Provide the [X, Y] coordinate of the cell's center where the given text is located.  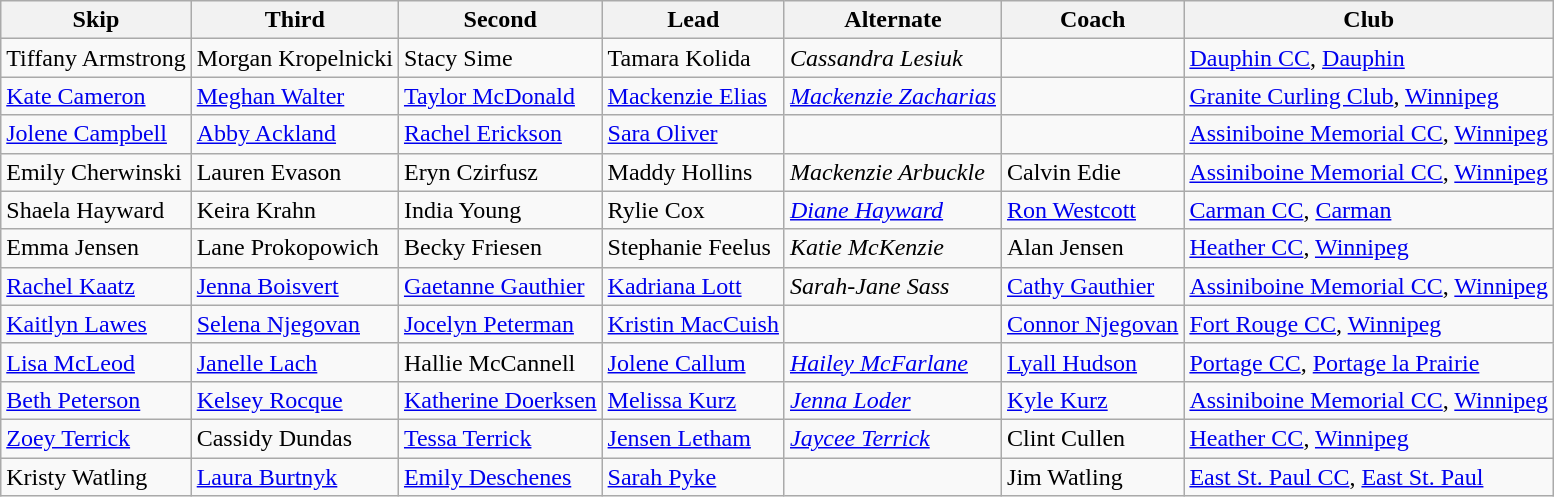
Kristy Watling [96, 477]
Janelle Lach [294, 362]
Jolene Campbell [96, 134]
Tessa Terrick [500, 438]
Jensen Letham [693, 438]
Jim Watling [1093, 477]
Meghan Walter [294, 96]
Taylor McDonald [500, 96]
Alan Jensen [1093, 248]
Mackenzie Arbuckle [892, 172]
Fort Rouge CC, Winnipeg [1369, 324]
Tamara Kolida [693, 58]
Hailey McFarlane [892, 362]
Lyall Hudson [1093, 362]
Sara Oliver [693, 134]
Emily Deschenes [500, 477]
Lisa McLeod [96, 362]
Zoey Terrick [96, 438]
Kate Cameron [96, 96]
Hallie McCannell [500, 362]
Jaycee Terrick [892, 438]
Sarah-Jane Sass [892, 286]
Dauphin CC, Dauphin [1369, 58]
Morgan Kropelnicki [294, 58]
Granite Curling Club, Winnipeg [1369, 96]
Cathy Gauthier [1093, 286]
Selena Njegovan [294, 324]
Maddy Hollins [693, 172]
Kaitlyn Lawes [96, 324]
Second [500, 20]
Diane Hayward [892, 210]
Lauren Evason [294, 172]
Emma Jensen [96, 248]
Gaetanne Gauthier [500, 286]
Alternate [892, 20]
Carman CC, Carman [1369, 210]
Lane Prokopowich [294, 248]
Rachel Kaatz [96, 286]
Melissa Kurz [693, 400]
Third [294, 20]
Kyle Kurz [1093, 400]
Clint Cullen [1093, 438]
Rachel Erickson [500, 134]
Calvin Edie [1093, 172]
Skip [96, 20]
Coach [1093, 20]
Becky Friesen [500, 248]
Stephanie Feelus [693, 248]
Mackenzie Elias [693, 96]
Lead [693, 20]
Jenna Loder [892, 400]
Jolene Callum [693, 362]
Rylie Cox [693, 210]
Emily Cherwinski [96, 172]
Kelsey Rocque [294, 400]
Club [1369, 20]
Cassidy Dundas [294, 438]
Portage CC, Portage la Prairie [1369, 362]
Katie McKenzie [892, 248]
Sarah Pyke [693, 477]
Abby Ackland [294, 134]
Shaela Hayward [96, 210]
East St. Paul CC, East St. Paul [1369, 477]
Cassandra Lesiuk [892, 58]
Tiffany Armstrong [96, 58]
Mackenzie Zacharias [892, 96]
Keira Krahn [294, 210]
Stacy Sime [500, 58]
Beth Peterson [96, 400]
Connor Njegovan [1093, 324]
Jenna Boisvert [294, 286]
Eryn Czirfusz [500, 172]
Jocelyn Peterman [500, 324]
India Young [500, 210]
Ron Westcott [1093, 210]
Kristin MacCuish [693, 324]
Katherine Doerksen [500, 400]
Laura Burtnyk [294, 477]
Kadriana Lott [693, 286]
